Capture the cell that displays the provided text and extract its (X, Y) central coordinate. 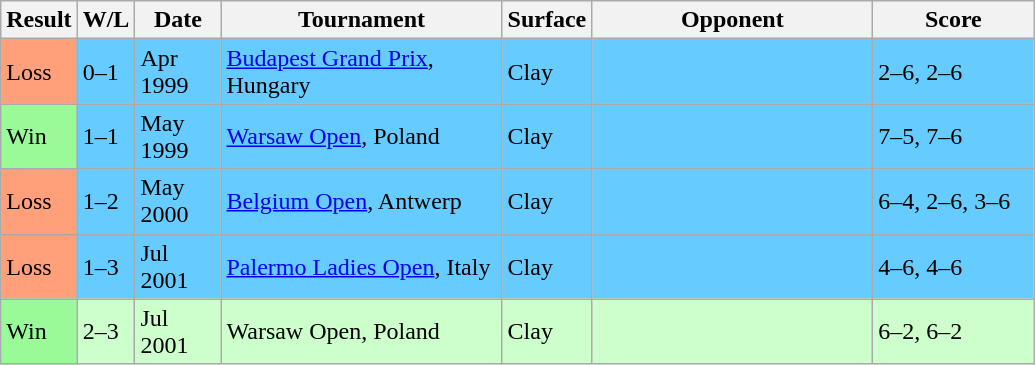
6–2, 6–2 (954, 332)
1–3 (106, 266)
Date (178, 20)
Surface (547, 20)
May 2000 (178, 202)
1–2 (106, 202)
Budapest Grand Prix, Hungary (362, 72)
Apr 1999 (178, 72)
May 1999 (178, 136)
0–1 (106, 72)
Palermo Ladies Open, Italy (362, 266)
2–6, 2–6 (954, 72)
Opponent (732, 20)
1–1 (106, 136)
Score (954, 20)
6–4, 2–6, 3–6 (954, 202)
Tournament (362, 20)
W/L (106, 20)
4–6, 4–6 (954, 266)
Result (39, 20)
7–5, 7–6 (954, 136)
2–3 (106, 332)
Belgium Open, Antwerp (362, 202)
